Detect which cell encompasses the target text, then output its [x, y] center coordinate. 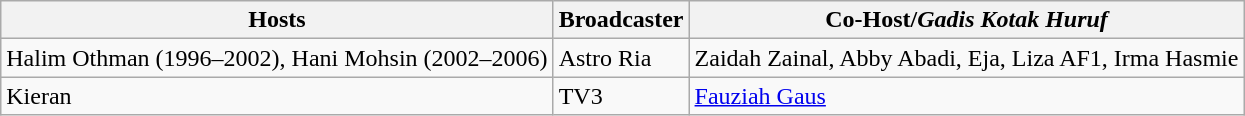
TV3 [621, 96]
Zaidah Zainal, Abby Abadi, Eja, Liza AF1, Irma Hasmie [966, 58]
Kieran [277, 96]
Fauziah Gaus [966, 96]
Halim Othman (1996–2002), Hani Mohsin (2002–2006) [277, 58]
Broadcaster [621, 20]
Co-Host/Gadis Kotak Huruf [966, 20]
Hosts [277, 20]
Astro Ria [621, 58]
